Locate the cell with the specified text and output its (X, Y) center coordinate. 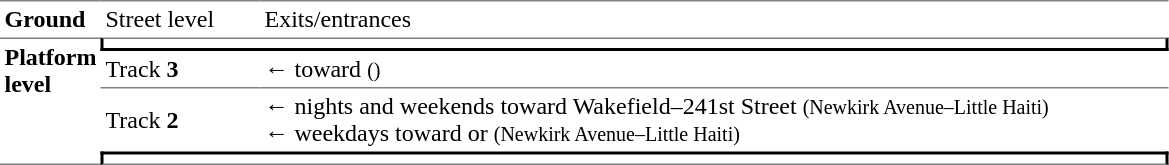
Track 2 (180, 120)
Exits/entrances (714, 19)
Track 3 (180, 70)
Street level (180, 19)
← nights and weekends toward Wakefield–241st Street (Newkirk Avenue–Little Haiti)← weekdays toward or (Newkirk Avenue–Little Haiti) (714, 120)
← toward () (714, 70)
Ground (50, 19)
